Return [x, y] of the center of cell containing provided text 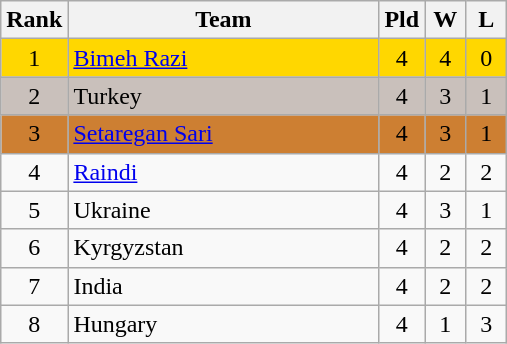
6 [34, 248]
0 [486, 58]
5 [34, 210]
Bimeh Razi [224, 58]
Kyrgyzstan [224, 248]
Setaregan Sari [224, 134]
8 [34, 324]
L [486, 20]
Team [224, 20]
Pld [402, 20]
Rank [34, 20]
India [224, 286]
Hungary [224, 324]
7 [34, 286]
Turkey [224, 96]
W [446, 20]
Ukraine [224, 210]
Raindi [224, 172]
